Determine the [X, Y] coordinate at the center of the cell enclosing the given text.  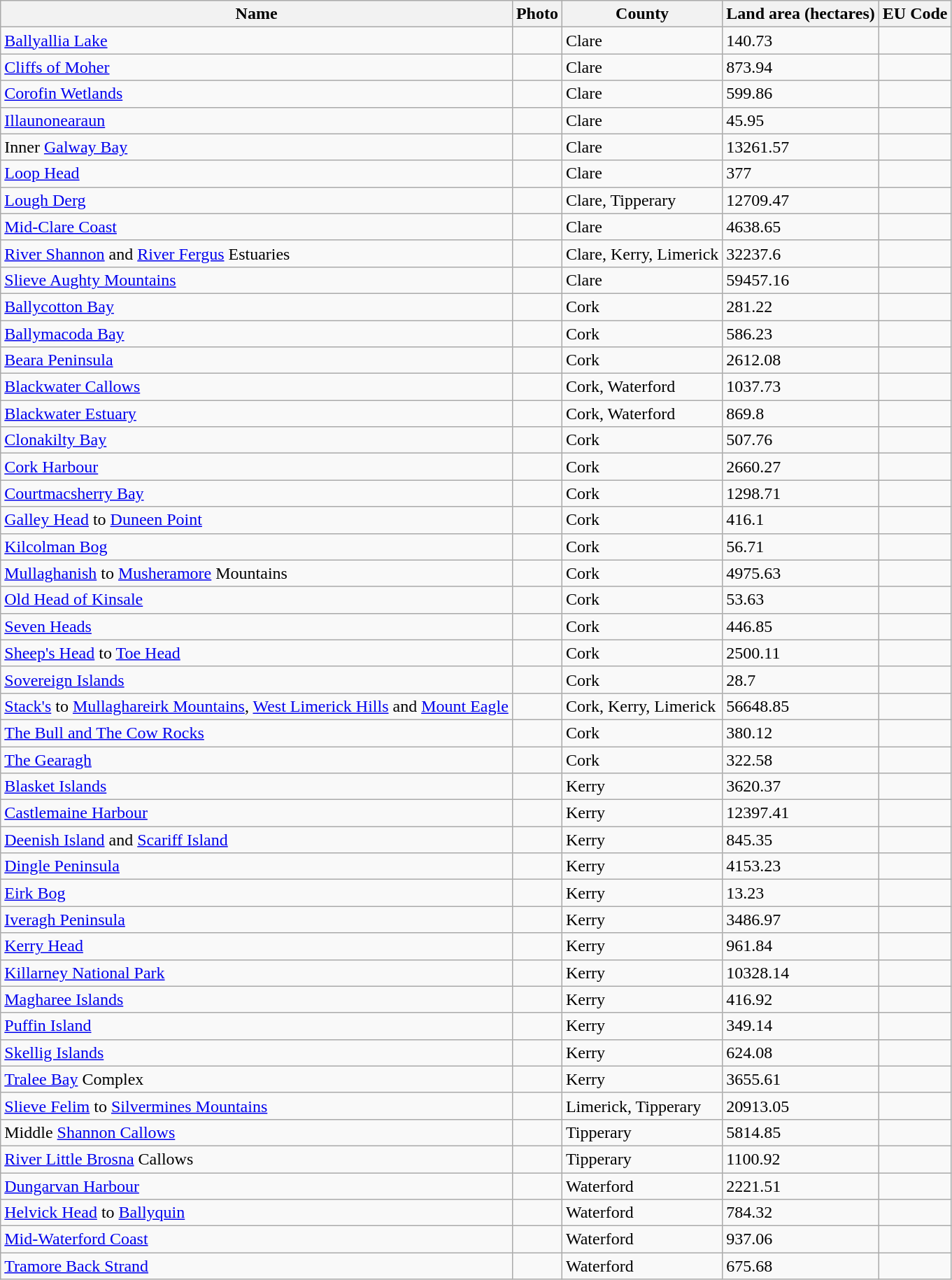
Sovereign Islands [257, 680]
Loop Head [257, 174]
1298.71 [800, 493]
20913.05 [800, 1106]
416.1 [800, 520]
Iveragh Peninsula [257, 920]
Helvick Head to Ballyquin [257, 1213]
349.14 [800, 1026]
56.71 [800, 547]
32237.6 [800, 253]
Mullaghanish to Musheramore Mountains [257, 573]
507.76 [800, 440]
Stack's to Mullaghareirk Mountains, West Limerick Hills and Mount Eagle [257, 706]
Killarney National Park [257, 973]
Land area (hectares) [800, 14]
56648.85 [800, 706]
2660.27 [800, 467]
53.63 [800, 600]
The Gearagh [257, 759]
Skellig Islands [257, 1053]
4975.63 [800, 573]
416.92 [800, 999]
2612.08 [800, 360]
784.32 [800, 1213]
869.8 [800, 414]
2221.51 [800, 1186]
Blasket Islands [257, 787]
10328.14 [800, 973]
Corofin Wetlands [257, 94]
Illaunonearaun [257, 120]
Magharee Islands [257, 999]
3620.37 [800, 787]
380.12 [800, 733]
Mid-Waterford Coast [257, 1239]
Middle Shannon Callows [257, 1132]
Name [257, 14]
Inner Galway Bay [257, 147]
Cliffs of Moher [257, 67]
13261.57 [800, 147]
322.58 [800, 759]
Kilcolman Bog [257, 547]
599.86 [800, 94]
Eirk Bog [257, 893]
140.73 [800, 41]
Clare, Tipperary [642, 200]
Slieve Aughty Mountains [257, 280]
281.22 [800, 307]
3655.61 [800, 1079]
Cork Harbour [257, 467]
28.7 [800, 680]
59457.16 [800, 280]
12709.47 [800, 200]
River Little Brosna Callows [257, 1159]
45.95 [800, 120]
Ballyallia Lake [257, 41]
Ballycotton Bay [257, 307]
675.68 [800, 1266]
Lough Derg [257, 200]
377 [800, 174]
Tralee Bay Complex [257, 1079]
624.08 [800, 1053]
Blackwater Estuary [257, 414]
Dungarvan Harbour [257, 1186]
Blackwater Callows [257, 387]
Ballymacoda Bay [257, 334]
EU Code [915, 14]
Photo [537, 14]
586.23 [800, 334]
Limerick, Tipperary [642, 1106]
1100.92 [800, 1159]
Castlemaine Harbour [257, 813]
937.06 [800, 1239]
Slieve Felim to Silvermines Mountains [257, 1106]
873.94 [800, 67]
Clonakilty Bay [257, 440]
Kerry Head [257, 946]
13.23 [800, 893]
Clare, Kerry, Limerick [642, 253]
Courtmacsherry Bay [257, 493]
1037.73 [800, 387]
Mid-Clare Coast [257, 227]
961.84 [800, 946]
Beara Peninsula [257, 360]
County [642, 14]
845.35 [800, 840]
12397.41 [800, 813]
4638.65 [800, 227]
The Bull and The Cow Rocks [257, 733]
Puffin Island [257, 1026]
446.85 [800, 626]
Seven Heads [257, 626]
4153.23 [800, 866]
Tramore Back Strand [257, 1266]
Sheep's Head to Toe Head [257, 653]
Cork, Kerry, Limerick [642, 706]
River Shannon and River Fergus Estuaries [257, 253]
Dingle Peninsula [257, 866]
Galley Head to Duneen Point [257, 520]
Deenish Island and Scariff Island [257, 840]
2500.11 [800, 653]
5814.85 [800, 1132]
3486.97 [800, 920]
Old Head of Kinsale [257, 600]
